Search for the cell housing the specified text and yield its (X, Y) center coordinate. 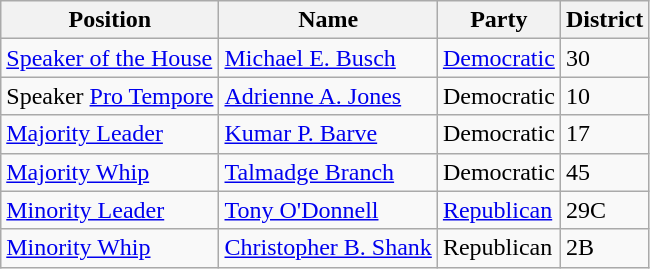
Adrienne A. Jones (328, 96)
45 (604, 172)
Majority Leader (110, 134)
2B (604, 248)
Kumar P. Barve (328, 134)
10 (604, 96)
Position (110, 20)
Speaker of the House (110, 58)
District (604, 20)
Talmadge Branch (328, 172)
Christopher B. Shank (328, 248)
Majority Whip (110, 172)
17 (604, 134)
Michael E. Busch (328, 58)
Speaker Pro Tempore (110, 96)
Minority Whip (110, 248)
30 (604, 58)
Minority Leader (110, 210)
29C (604, 210)
Name (328, 20)
Tony O'Donnell (328, 210)
Party (498, 20)
